Locate the cell with the specified text and output its (X, Y) center coordinate. 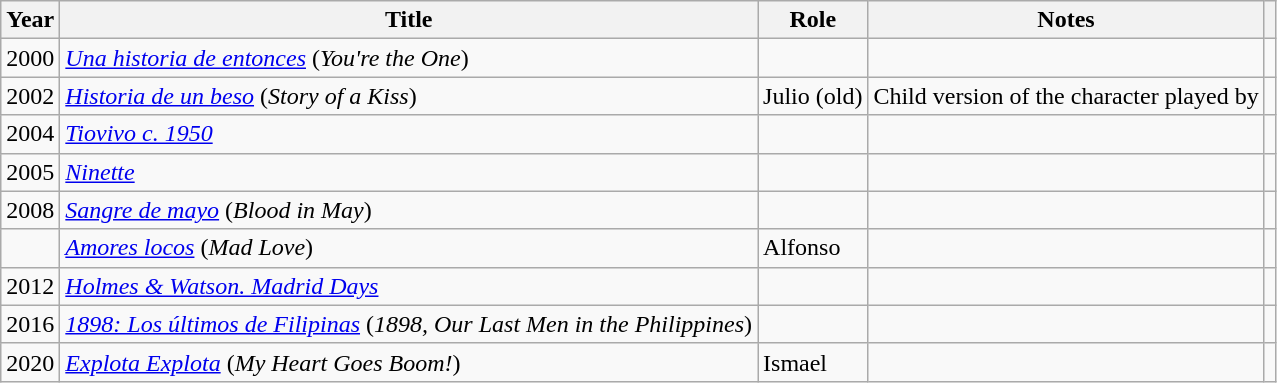
Julio (old) (813, 96)
Sangre de mayo (Blood in May) (409, 210)
Ismael (813, 362)
2012 (30, 286)
2016 (30, 324)
Tiovivo c. 1950 (409, 134)
Una historia de entonces (You're the One) (409, 58)
Year (30, 20)
Explota Explota (My Heart Goes Boom!) (409, 362)
2005 (30, 172)
2002 (30, 96)
Alfonso (813, 248)
2004 (30, 134)
2000 (30, 58)
Ninette (409, 172)
1898: Los últimos de Filipinas (1898, Our Last Men in the Philippines) (409, 324)
Child version of the character played by (1066, 96)
2008 (30, 210)
Title (409, 20)
Holmes & Watson. Madrid Days (409, 286)
Notes (1066, 20)
Role (813, 20)
2020 (30, 362)
Historia de un beso (Story of a Kiss) (409, 96)
Amores locos (Mad Love) (409, 248)
